From the cell containing the given text, extract its center point as [X, Y] coordinate. 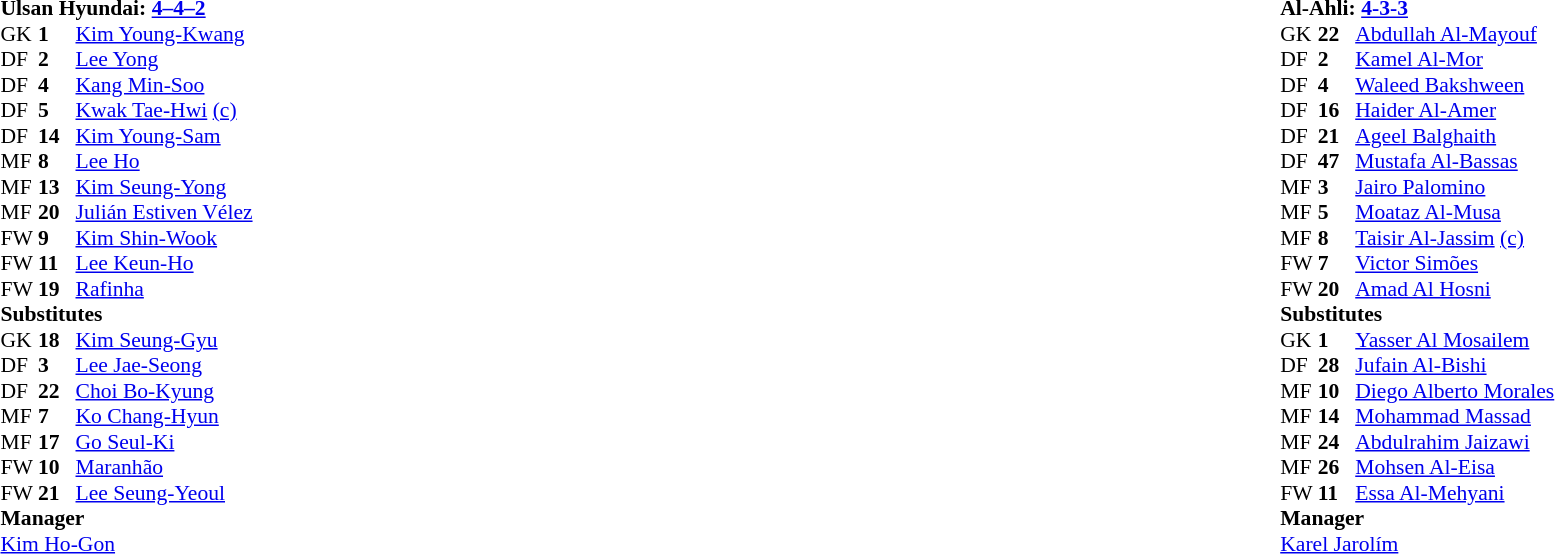
Kim Seung-Yong [164, 187]
Mohsen Al-Eisa [1454, 467]
17 [57, 442]
18 [57, 340]
16 [1337, 111]
Amad Al Hosni [1454, 289]
Waleed Bakshween [1454, 85]
Julián Estiven Vélez [164, 213]
Lee Keun-Ho [164, 263]
Essa Al-Mehyani [1454, 493]
Abdulrahim Jaizawi [1454, 442]
26 [1337, 467]
Lee Ho [164, 161]
Taisir Al-Jassim (c) [1454, 238]
Mohammad Massad [1454, 417]
Kwak Tae-Hwi (c) [164, 111]
Kim Young-Kwang [164, 34]
Yasser Al Mosailem [1454, 340]
Diego Alberto Morales [1454, 391]
Kim Seung-Gyu [164, 340]
19 [57, 289]
28 [1337, 365]
Lee Yong [164, 59]
47 [1337, 161]
Abdullah Al-Mayouf [1454, 34]
Lee Seung-Yeoul [164, 493]
Victor Simões [1454, 263]
Maranhão [164, 467]
Lee Jae-Seong [164, 365]
Kim Shin-Wook [164, 238]
Kim Young-Sam [164, 136]
Choi Bo-Kyung [164, 391]
Haider Al-Amer [1454, 111]
13 [57, 187]
9 [57, 238]
Rafinha [164, 289]
Moataz Al-Musa [1454, 213]
Kang Min-Soo [164, 85]
Ageel Balghaith [1454, 136]
24 [1337, 442]
Jufain Al-Bishi [1454, 365]
Kamel Al-Mor [1454, 59]
Go Seul-Ki [164, 442]
Ko Chang-Hyun [164, 417]
Mustafa Al-Bassas [1454, 161]
Jairo Palomino [1454, 187]
